Return [X, Y] of the center of cell containing provided text 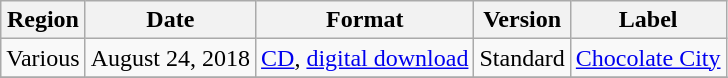
Standard [522, 58]
Label [648, 20]
Various [43, 58]
Region [43, 20]
Chocolate City [648, 58]
CD, digital download [365, 58]
Version [522, 20]
Format [365, 20]
Date [170, 20]
August 24, 2018 [170, 58]
